Pinpoint the cell where the given text exists, returning its [x, y] midpoint coordinate. 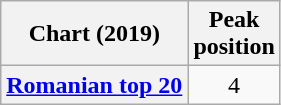
4 [234, 85]
Peakposition [234, 34]
Romanian top 20 [94, 85]
Chart (2019) [94, 34]
